Return [X, Y] of the center of cell containing provided text 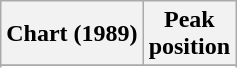
Peakposition [189, 34]
Chart (1989) [72, 34]
